Capture the cell that displays the provided text and extract its [x, y] central coordinate. 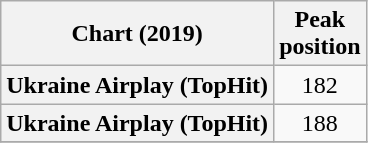
Peakposition [320, 34]
182 [320, 85]
Chart (2019) [138, 34]
188 [320, 123]
